Locate the cell with the specified text and output its [X, Y] center coordinate. 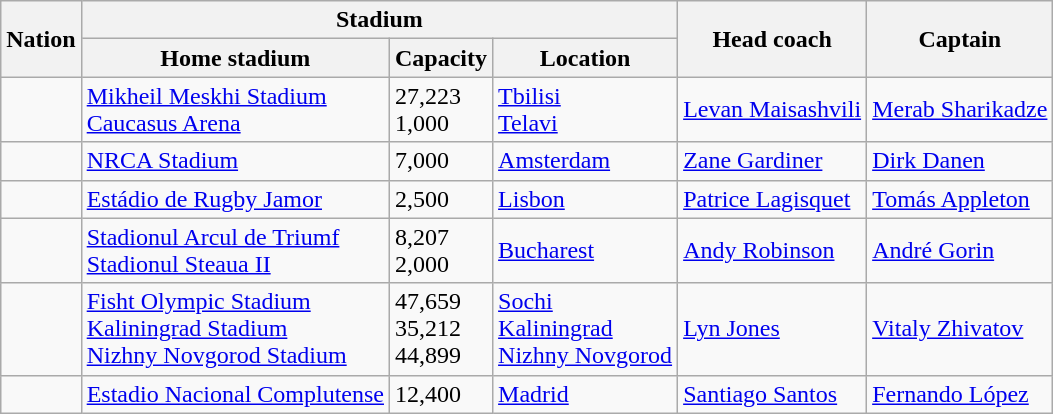
Captain [960, 39]
Patrice Lagisquet [772, 199]
47,65935,21244,899 [442, 329]
SochiKaliningradNizhny Novgorod [586, 329]
7,000 [442, 161]
Merab Sharikadze [960, 110]
Stadionul Arcul de TriumfStadionul Steaua II [235, 250]
André Gorin [960, 250]
Bucharest [586, 250]
Home stadium [235, 58]
2,500 [442, 199]
Capacity [442, 58]
Levan Maisashvili [772, 110]
Dirk Danen [960, 161]
Location [586, 58]
12,400 [442, 394]
Amsterdam [586, 161]
Lyn Jones [772, 329]
Madrid [586, 394]
Estadio Nacional Complutense [235, 394]
Fernando López [960, 394]
Vitaly Zhivatov [960, 329]
Head coach [772, 39]
TbilisiTelavi [586, 110]
Mikheil Meskhi StadiumCaucasus Arena [235, 110]
NRCA Stadium [235, 161]
Santiago Santos [772, 394]
Andy Robinson [772, 250]
Tomás Appleton [960, 199]
Lisbon [586, 199]
8,2072,000 [442, 250]
Nation [41, 39]
Fisht Olympic StadiumKaliningrad StadiumNizhny Novgorod Stadium [235, 329]
Stadium [379, 20]
Estádio de Rugby Jamor [235, 199]
27,2231,000 [442, 110]
Zane Gardiner [772, 161]
